Capture the cell that displays the provided text and extract its (x, y) central coordinate. 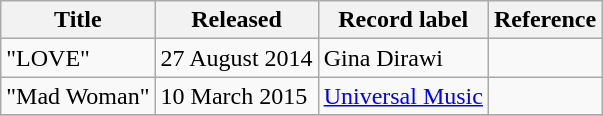
Reference (544, 20)
Record label (403, 20)
Gina Dirawi (403, 58)
"LOVE" (78, 58)
Released (236, 20)
Title (78, 20)
10 March 2015 (236, 96)
"Mad Woman" (78, 96)
Universal Music (403, 96)
27 August 2014 (236, 58)
